Find where the given text appears and provide that cell's center as [X, Y] coordinate. 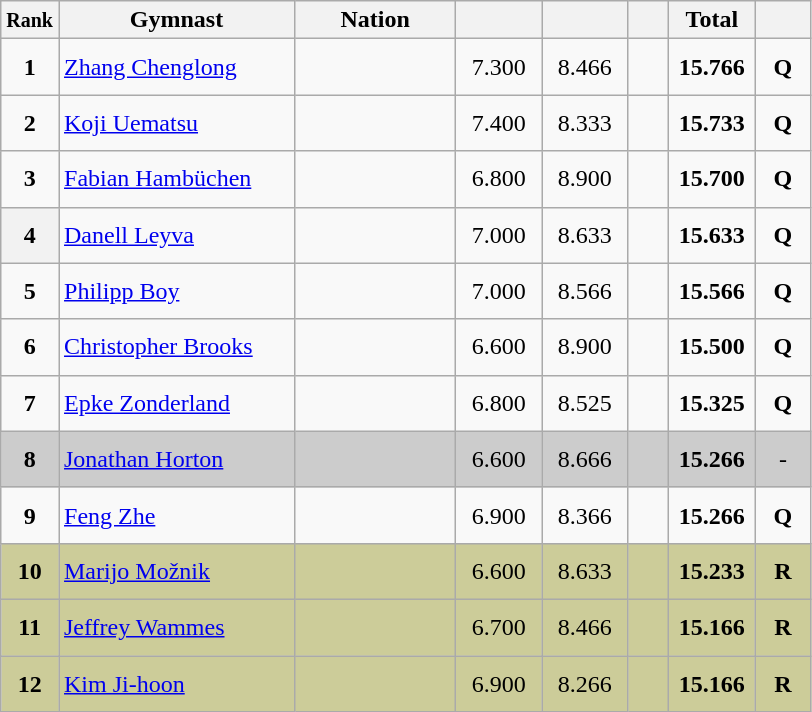
10 [30, 571]
15.766 [712, 67]
6 [30, 347]
5 [30, 291]
8.266 [585, 684]
7 [30, 403]
Total [712, 20]
8.566 [585, 291]
9 [30, 515]
8.525 [585, 403]
Fabian Hambüchen [176, 179]
12 [30, 684]
7.400 [499, 123]
7.300 [499, 67]
15.733 [712, 123]
Kim Ji-hoon [176, 684]
8.366 [585, 515]
Feng Zhe [176, 515]
Danell Leyva [176, 235]
6.700 [499, 627]
11 [30, 627]
15.700 [712, 179]
- [783, 459]
8 [30, 459]
Marijo Možnik [176, 571]
1 [30, 67]
15.325 [712, 403]
Philipp Boy [176, 291]
15.500 [712, 347]
8.666 [585, 459]
3 [30, 179]
Rank [30, 20]
Jonathan Horton [176, 459]
Gymnast [176, 20]
15.633 [712, 235]
Christopher Brooks [176, 347]
Jeffrey Wammes [176, 627]
4 [30, 235]
2 [30, 123]
Epke Zonderland [176, 403]
Koji Uematsu [176, 123]
8.333 [585, 123]
Nation [376, 20]
15.566 [712, 291]
Zhang Chenglong [176, 67]
15.233 [712, 571]
